Locate the cell with the specified text and output its (X, Y) center coordinate. 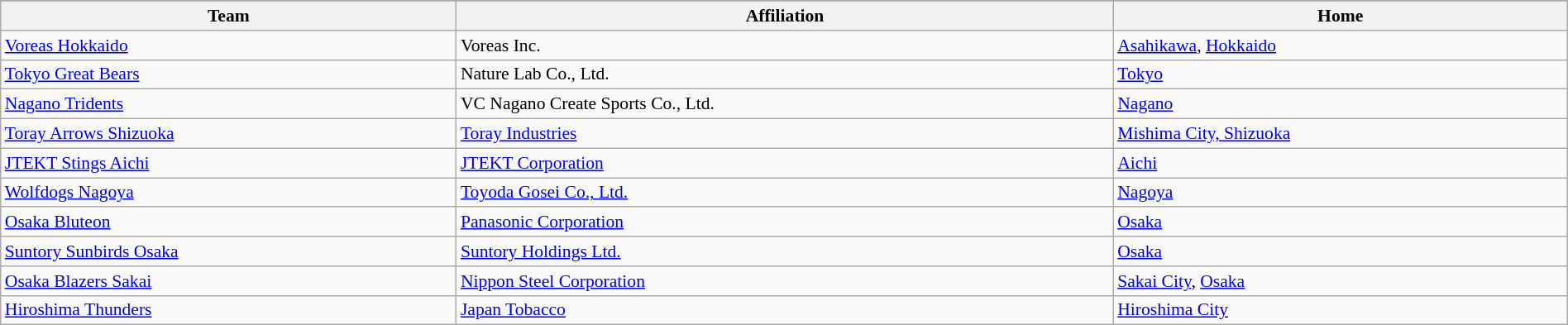
Osaka Blazers Sakai (228, 281)
Team (228, 16)
Nippon Steel Corporation (785, 281)
Sakai City, Osaka (1340, 281)
Nagano Tridents (228, 104)
Hiroshima City (1340, 310)
Suntory Sunbirds Osaka (228, 251)
VC Nagano Create Sports Co., Ltd. (785, 104)
Aichi (1340, 163)
Mishima City, Shizuoka (1340, 134)
Panasonic Corporation (785, 222)
Toray Arrows Shizuoka (228, 134)
JTEKT Stings Aichi (228, 163)
Tokyo (1340, 74)
Nature Lab Co., Ltd. (785, 74)
Toray Industries (785, 134)
Suntory Holdings Ltd. (785, 251)
Nagano (1340, 104)
Affiliation (785, 16)
JTEKT Corporation (785, 163)
Tokyo Great Bears (228, 74)
Wolfdogs Nagoya (228, 193)
Japan Tobacco (785, 310)
Toyoda Gosei Co., Ltd. (785, 193)
Voreas Inc. (785, 45)
Hiroshima Thunders (228, 310)
Home (1340, 16)
Asahikawa, Hokkaido (1340, 45)
Voreas Hokkaido (228, 45)
Nagoya (1340, 193)
Osaka Bluteon (228, 222)
